Identify which cell holds the provided text, then report its [x, y] central coordinate. 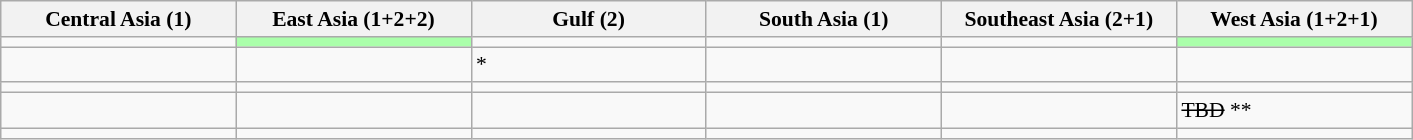
Gulf (2) [588, 19]
Central Asia (1) [118, 19]
Southeast Asia (2+1) [1058, 19]
South Asia (1) [824, 19]
TBD ** [1294, 111]
* [588, 65]
West Asia (1+2+1) [1294, 19]
East Asia (1+2+2) [354, 19]
